From the cell containing the given text, extract its center point as [X, Y] coordinate. 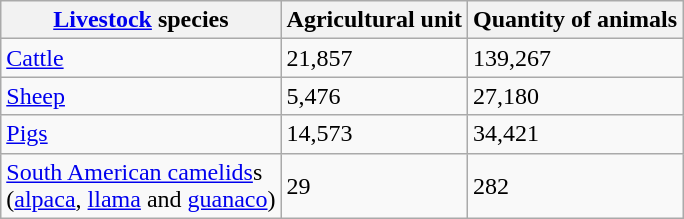
Quantity of animals [574, 20]
29 [374, 186]
Cattle [141, 58]
34,421 [574, 134]
21,857 [374, 58]
14,573 [374, 134]
Pigs [141, 134]
5,476 [374, 96]
27,180 [574, 96]
139,267 [574, 58]
282 [574, 186]
South American camelidss(alpaca, llama and guanaco) [141, 186]
Sheep [141, 96]
Livestock species [141, 20]
Agricultural unit [374, 20]
